Return [X, Y] of the center of cell containing provided text 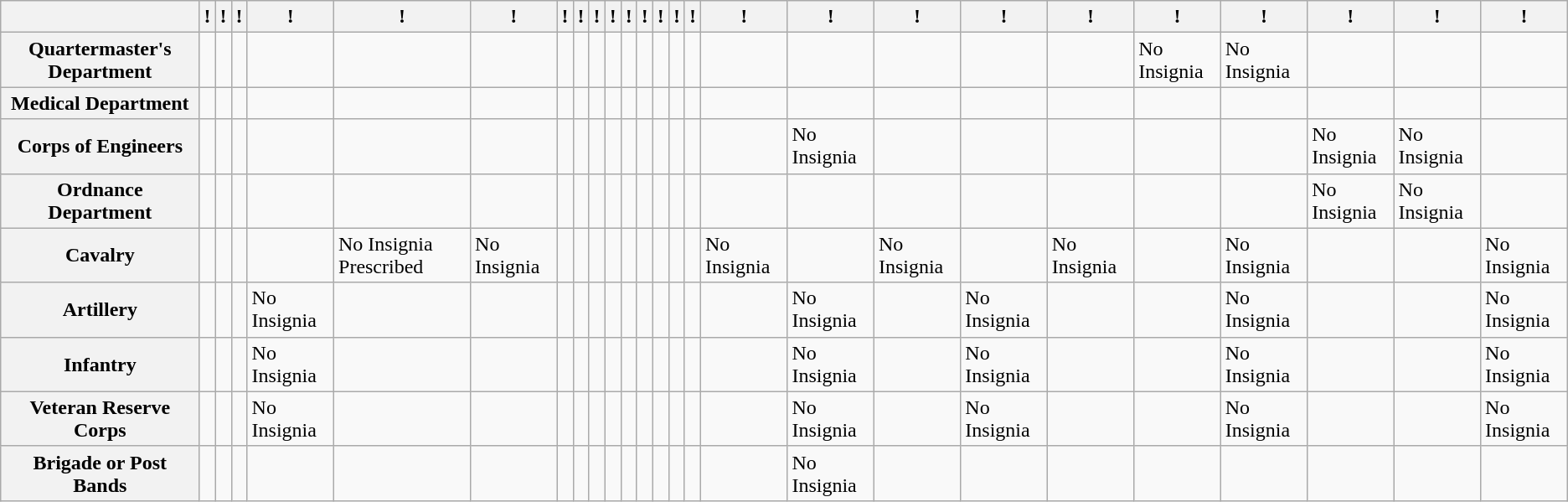
Quartermaster's Department [101, 60]
Artillery [101, 310]
Medical Department [101, 103]
Veteran Reserve Corps [101, 419]
Cavalry [101, 255]
No Insignia Prescribed [402, 255]
Infantry [101, 364]
Corps of Engineers [101, 146]
Ordnance Department [101, 201]
Brigade or Post Bands [101, 473]
